Determine the (X, Y) coordinate at the center of the cell enclosing the given text.  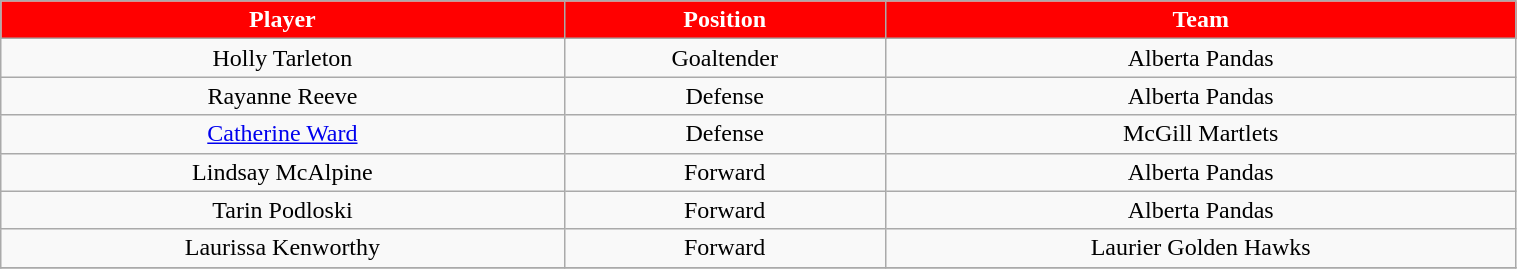
Team (1200, 20)
Laurissa Kenworthy (282, 248)
Laurier Golden Hawks (1200, 248)
Tarin Podloski (282, 210)
Player (282, 20)
Goaltender (724, 58)
Lindsay McAlpine (282, 172)
Catherine Ward (282, 134)
Holly Tarleton (282, 58)
Rayanne Reeve (282, 96)
McGill Martlets (1200, 134)
Position (724, 20)
